Detect which cell encompasses the target text, then output its [x, y] center coordinate. 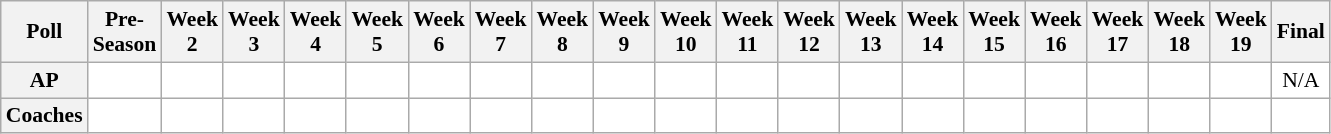
Week9 [624, 32]
AP [44, 80]
Week8 [562, 32]
Week10 [686, 32]
Coaches [44, 116]
Week4 [316, 32]
Pre-Season [125, 32]
Week6 [439, 32]
Week7 [501, 32]
Week2 [192, 32]
Week17 [1118, 32]
Week11 [748, 32]
Week16 [1056, 32]
N/A [1301, 80]
Final [1301, 32]
Week13 [871, 32]
Week18 [1179, 32]
Week12 [809, 32]
Week19 [1241, 32]
Week5 [377, 32]
Week14 [933, 32]
Poll [44, 32]
Week15 [994, 32]
Week3 [254, 32]
